For the text-containing cell, return its midpoint in [x, y] coordinate format. 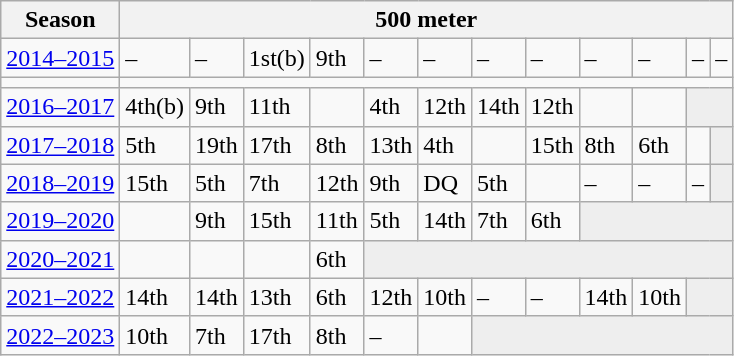
2018–2019 [60, 183]
2019–2020 [60, 221]
DQ [445, 183]
500 meter [426, 20]
2014–2015 [60, 58]
2016–2017 [60, 107]
2021–2022 [60, 297]
4th(b) [155, 107]
2020–2021 [60, 259]
Season [60, 20]
1st(b) [276, 58]
2022–2023 [60, 335]
2017–2018 [60, 145]
19th [217, 145]
